Capture the cell that displays the provided text and extract its (X, Y) central coordinate. 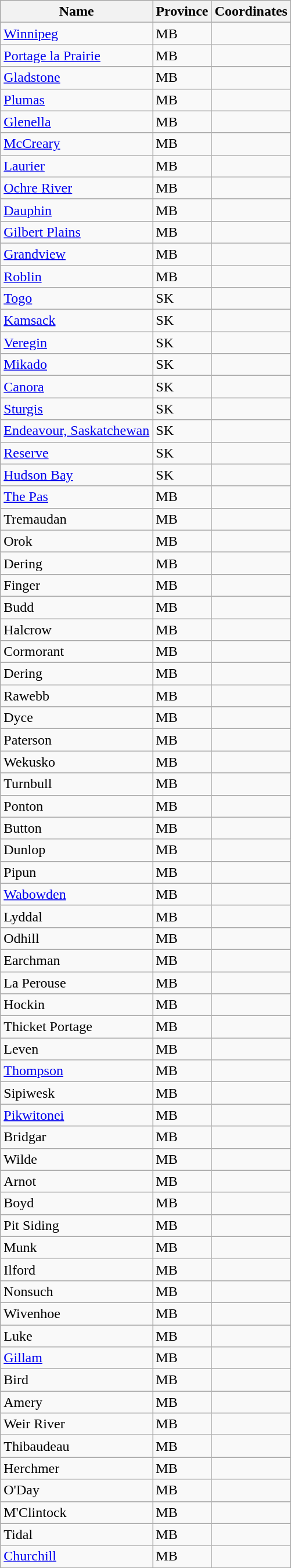
Hudson Bay (77, 475)
Ponton (77, 806)
Mikado (77, 365)
Lyddal (77, 916)
Name (77, 12)
Roblin (77, 277)
Plumas (77, 100)
Canora (77, 387)
La Perouse (77, 983)
Munk (77, 1247)
Gillam (77, 1358)
Glenella (77, 122)
Boyd (77, 1203)
Thompson (77, 1071)
Laurier (77, 166)
Turnbull (77, 784)
Gilbert Plains (77, 232)
Nonsuch (77, 1291)
Budd (77, 607)
Herchmer (77, 1468)
Endeavour, Saskatchewan (77, 431)
Amery (77, 1402)
Rawebb (77, 696)
Dunlop (77, 850)
Dyce (77, 718)
Sipiwesk (77, 1093)
Province (182, 12)
Bird (77, 1380)
O'Day (77, 1490)
Veregin (77, 343)
Reserve (77, 453)
Earchman (77, 960)
Wekusko (77, 762)
Button (77, 828)
Winnipeg (77, 34)
Wabowden (77, 894)
Portage la Prairie (77, 56)
Paterson (77, 740)
McCreary (77, 144)
Sturgis (77, 409)
Dauphin (77, 210)
Thibaudeau (77, 1446)
Gladstone (77, 78)
Halcrow (77, 629)
Togo (77, 299)
Pikwitonei (77, 1115)
Leven (77, 1049)
Hockin (77, 1005)
Kamsack (77, 321)
M'Clintock (77, 1512)
Wivenhoe (77, 1313)
The Pas (77, 497)
Tidal (77, 1534)
Cormorant (77, 652)
Luke (77, 1335)
Ochre River (77, 188)
Bridgar (77, 1137)
Wilde (77, 1159)
Pit Siding (77, 1225)
Thicket Portage (77, 1027)
Orok (77, 541)
Finger (77, 585)
Weir River (77, 1424)
Arnot (77, 1181)
Odhill (77, 938)
Coordinates (251, 12)
Grandview (77, 254)
Ilford (77, 1269)
Churchill (77, 1556)
Tremaudan (77, 519)
Pipun (77, 872)
